Locate the cell with the specified text and output its [x, y] center coordinate. 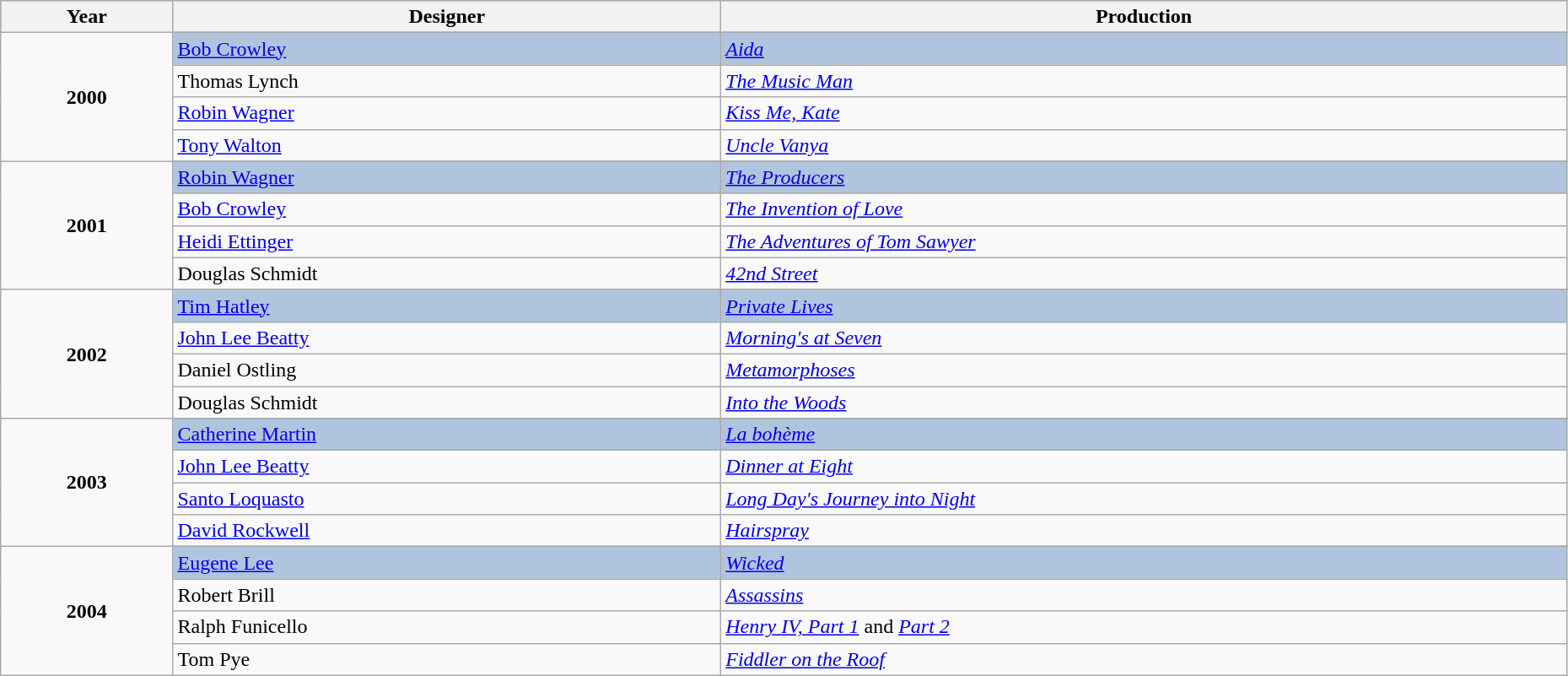
42nd Street [1144, 273]
Robert Brill [447, 595]
Ralph Funicello [447, 627]
The Invention of Love [1144, 209]
2003 [87, 483]
2000 [87, 97]
Tony Walton [447, 145]
The Adventures of Tom Sawyer [1144, 241]
Morning's at Seven [1144, 338]
Henry IV, Part 1 and Part 2 [1144, 627]
Eugene Lee [447, 563]
Catherine Martin [447, 435]
La bohème [1144, 435]
Dinner at Eight [1144, 467]
Wicked [1144, 563]
Heidi Ettinger [447, 241]
Fiddler on the Roof [1144, 659]
Tim Hatley [447, 306]
2004 [87, 611]
Designer [447, 17]
Uncle Vanya [1144, 145]
Into the Woods [1144, 403]
David Rockwell [447, 531]
The Producers [1144, 177]
The Music Man [1144, 81]
Year [87, 17]
Tom Pye [447, 659]
Thomas Lynch [447, 81]
Production [1144, 17]
Hairspray [1144, 531]
Private Lives [1144, 306]
Assassins [1144, 595]
2002 [87, 354]
Aida [1144, 49]
Santo Loquasto [447, 499]
Metamorphoses [1144, 370]
2001 [87, 225]
Long Day's Journey into Night [1144, 499]
Daniel Ostling [447, 370]
Kiss Me, Kate [1144, 113]
